Pinpoint the cell where the given text exists, returning its (x, y) midpoint coordinate. 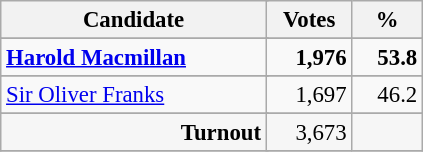
53.8 (388, 58)
% (388, 20)
Sir Oliver Franks (134, 95)
Candidate (134, 20)
Turnout (134, 133)
1,976 (309, 58)
1,697 (309, 95)
46.2 (388, 95)
Harold Macmillan (134, 58)
3,673 (309, 133)
Votes (309, 20)
